For the text-containing cell, return its midpoint in (x, y) coordinate format. 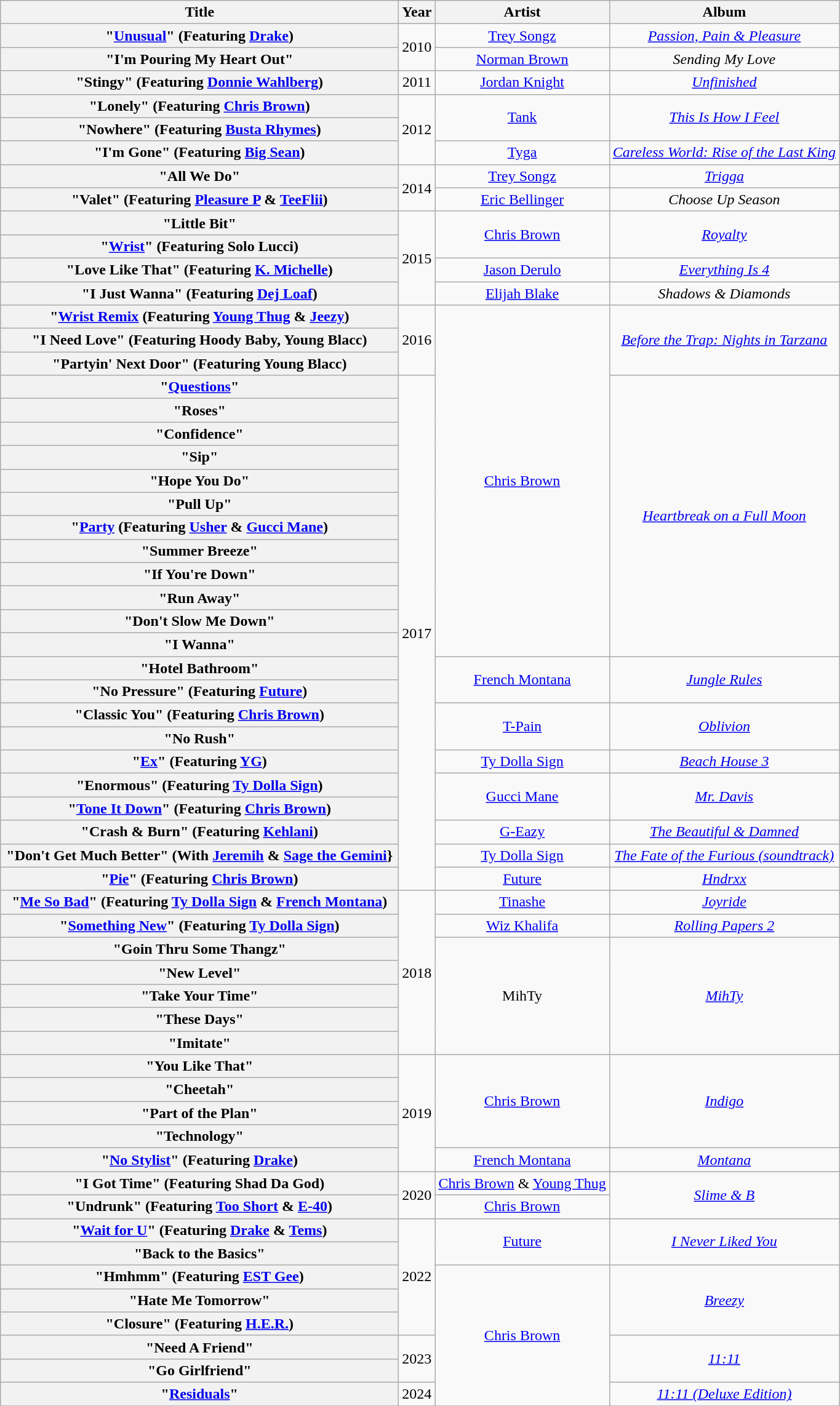
"Confidence" (199, 434)
2024 (417, 1394)
Jordan Knight (522, 82)
"Residuals" (199, 1394)
"No Stylist" (Featuring Drake) (199, 1160)
Trigga (724, 176)
"Closure" (Featuring H.E.R.) (199, 1324)
"Pull Up" (199, 504)
Tyga (522, 153)
"I'm Gone" (Featuring Big Sean) (199, 153)
Gucci Mane (522, 797)
Choose Up Season (724, 199)
Passion, Pain & Pleasure (724, 36)
Album (724, 12)
"Lonely" (Featuring Chris Brown) (199, 106)
"I Just Wanna" (Featuring Dej Loaf) (199, 294)
"Questions" (199, 387)
"Me So Bad" (Featuring Ty Dolla Sign & French Montana) (199, 902)
"Little Bit" (199, 223)
2016 (417, 340)
"Ex" (Featuring YG) (199, 762)
"Something New" (Featuring Ty Dolla Sign) (199, 925)
Eric Bellinger (522, 199)
Artist (522, 12)
T-Pain (522, 727)
"Classic You" (Featuring Chris Brown) (199, 715)
Tank (522, 118)
"Tone It Down" (Featuring Chris Brown) (199, 809)
"Imitate" (199, 1043)
"Crash & Burn" (Featuring Kehlani) (199, 832)
"You Like That" (199, 1066)
I Never Liked You (724, 1242)
2014 (417, 188)
"Enormous" (Featuring Ty Dolla Sign) (199, 785)
"Sip" (199, 457)
Elijah Blake (522, 294)
Jungle Rules (724, 679)
"New Level" (199, 972)
"These Days" (199, 1019)
"Hate Me Tomorrow" (199, 1300)
Royalty (724, 234)
G-Eazy (522, 832)
The Beautiful & Damned (724, 832)
"I Wanna" (199, 644)
11:11 (Deluxe Edition) (724, 1394)
Montana (724, 1160)
"Run Away" (199, 597)
Sending My Love (724, 59)
Title (199, 12)
Hndrxx (724, 879)
"Hotel Bathroom" (199, 668)
"Goin Thru Some Thangz" (199, 949)
2012 (417, 129)
"Pie" (Featuring Chris Brown) (199, 879)
"Part of the Plan" (199, 1113)
Tinashe (522, 902)
"Hope You Do" (199, 481)
"Hmhmm" (Featuring EST Gee) (199, 1277)
Wiz Khalifa (522, 925)
2020 (417, 1195)
Mr. Davis (724, 797)
Careless World: Rise of the Last King (724, 153)
"Technology" (199, 1136)
"Roses" (199, 410)
"Love Like That" (Featuring K. Michelle) (199, 270)
"Partyin' Next Door" (Featuring Young Blacc) (199, 364)
This Is How I Feel (724, 118)
Before the Trap: Nights in Tarzana (724, 340)
"Cheetah" (199, 1090)
2018 (417, 972)
"Take Your Time" (199, 996)
"I Need Love" (Featuring Hoody Baby, Young Blacc) (199, 340)
Unfinished (724, 82)
"Wrist" (Featuring Solo Lucci) (199, 246)
Indigo (724, 1101)
Beach House 3 (724, 762)
"Undrunk" (Featuring Too Short & E-40) (199, 1207)
2010 (417, 47)
2023 (417, 1359)
Norman Brown (522, 59)
"I'm Pouring My Heart Out" (199, 59)
"Wait for U" (Featuring Drake & Tems) (199, 1230)
2015 (417, 258)
"Go Girlfriend" (199, 1370)
2011 (417, 82)
2022 (417, 1277)
"Party (Featuring Usher & Gucci Mane) (199, 527)
Rolling Papers 2 (724, 925)
"Wrist Remix (Featuring Young Thug & Jeezy) (199, 317)
Oblivion (724, 727)
Joyride (724, 902)
Year (417, 12)
Shadows & Diamonds (724, 294)
Breezy (724, 1300)
"Summer Breeze" (199, 551)
"Back to the Basics" (199, 1253)
2017 (417, 633)
The Fate of the Furious (soundtrack) (724, 855)
"No Rush" (199, 738)
Everything Is 4 (724, 270)
"Nowhere" (Featuring Busta Rhymes) (199, 129)
Chris Brown & Young Thug (522, 1183)
"Don't Slow Me Down" (199, 621)
"No Pressure" (Featuring Future) (199, 692)
"All We Do" (199, 176)
Slime & B (724, 1195)
"Don't Get Much Better" (With Jeremih & Sage the Gemini} (199, 855)
"Valet" (Featuring Pleasure P & TeeFlii) (199, 199)
"Need A Friend" (199, 1347)
Heartbreak on a Full Moon (724, 516)
"If You're Down" (199, 574)
Jason Derulo (522, 270)
"I Got Time" (Featuring Shad Da God) (199, 1183)
"Unusual" (Featuring Drake) (199, 36)
11:11 (724, 1359)
2019 (417, 1113)
"Stingy" (Featuring Donnie Wahlberg) (199, 82)
